Return the (x, y) coordinate for the center point of the cell that contains the specified text.  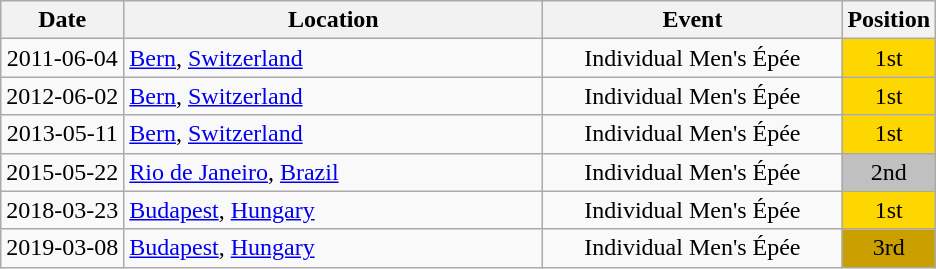
3rd (889, 248)
Location (334, 20)
2019-03-08 (62, 248)
2018-03-23 (62, 210)
Rio de Janeiro, Brazil (334, 172)
Date (62, 20)
2011-06-04 (62, 58)
2nd (889, 172)
Position (889, 20)
2015-05-22 (62, 172)
Event (692, 20)
2013-05-11 (62, 134)
2012-06-02 (62, 96)
